From the cell containing the given text, extract its center point as (X, Y) coordinate. 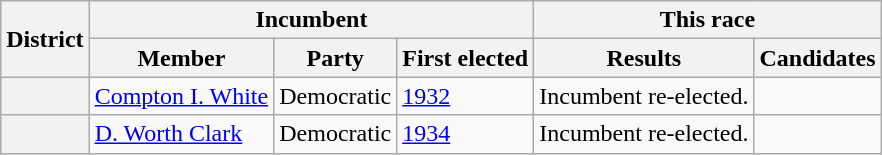
Party (336, 58)
1934 (466, 134)
1932 (466, 96)
District (45, 39)
Results (644, 58)
Incumbent (312, 20)
This race (708, 20)
Member (182, 58)
Compton I. White (182, 96)
First elected (466, 58)
Candidates (818, 58)
D. Worth Clark (182, 134)
